Scan for the cell matching the given text and deliver its [x, y] coordinate at center. 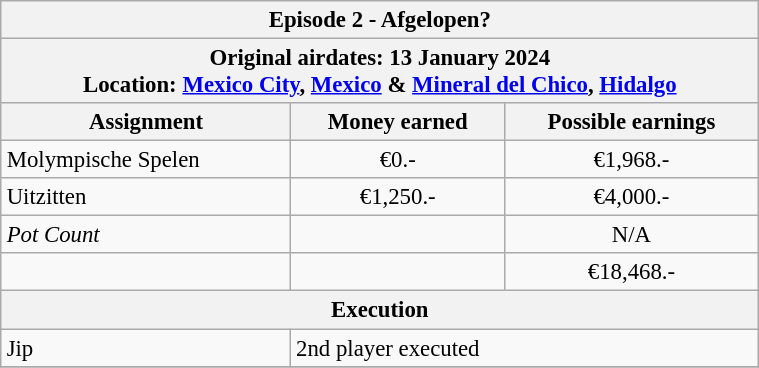
€4,000.- [632, 197]
Assignment [146, 122]
Money earned [398, 122]
Execution [380, 310]
Molympische Spelen [146, 160]
Uitzitten [146, 197]
Episode 2 - Afgelopen? [380, 20]
€18,468.- [632, 272]
Pot Count [146, 235]
€1,968.- [632, 160]
Jip [146, 347]
Possible earnings [632, 122]
Original airdates: 13 January 2024Location: Mexico City, Mexico & Mineral del Chico, Hidalgo [380, 70]
€0.- [398, 160]
N/A [632, 235]
€1,250.- [398, 197]
2nd player executed [524, 347]
